Extract the (x, y) coordinate from the center of the cell holding the provided text.  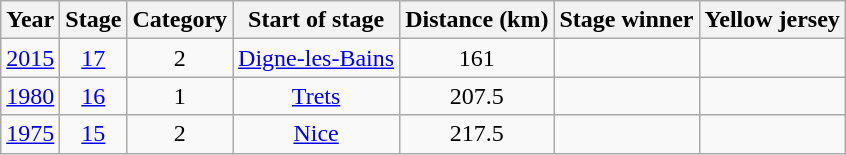
Digne-les-Bains (316, 58)
1975 (30, 134)
Stage winner (626, 20)
217.5 (477, 134)
2015 (30, 58)
207.5 (477, 96)
Category (180, 20)
Distance (km) (477, 20)
Nice (316, 134)
Stage (94, 20)
1980 (30, 96)
Start of stage (316, 20)
Year (30, 20)
1 (180, 96)
Yellow jersey (772, 20)
15 (94, 134)
16 (94, 96)
17 (94, 58)
Trets (316, 96)
161 (477, 58)
